From the cell containing the given text, extract its center point as [x, y] coordinate. 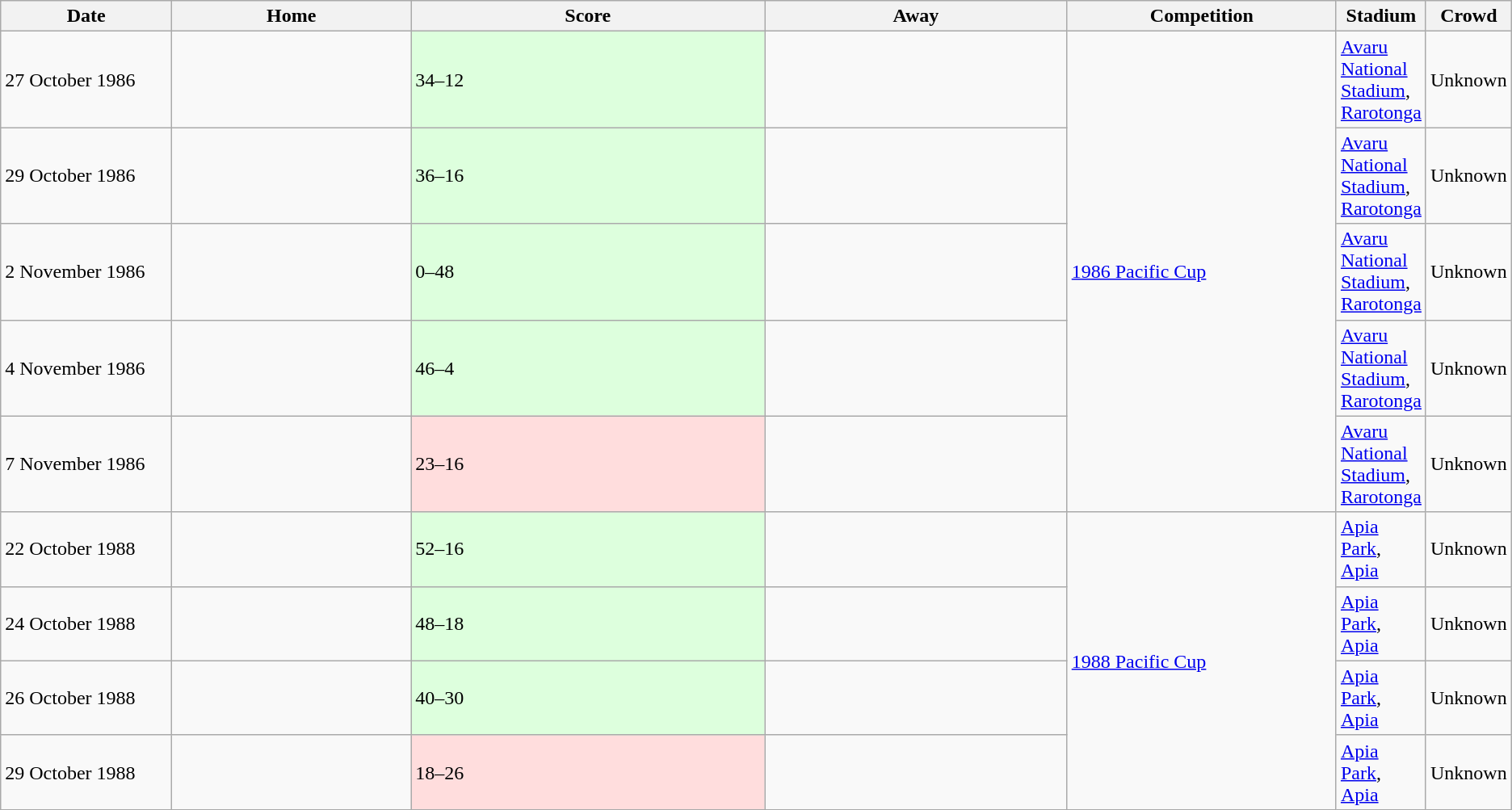
Date [86, 16]
Home [292, 16]
29 October 1986 [86, 176]
22 October 1988 [86, 549]
34–12 [588, 79]
Away [916, 16]
Competition [1202, 16]
Stadium [1381, 16]
40–30 [588, 698]
24 October 1988 [86, 623]
1988 Pacific Cup [1202, 661]
4 November 1986 [86, 368]
48–18 [588, 623]
46–4 [588, 368]
26 October 1988 [86, 698]
36–16 [588, 176]
2 November 1986 [86, 271]
7 November 1986 [86, 464]
Score [588, 16]
0–48 [588, 271]
27 October 1986 [86, 79]
23–16 [588, 464]
29 October 1988 [86, 772]
1986 Pacific Cup [1202, 271]
Crowd [1468, 16]
18–26 [588, 772]
52–16 [588, 549]
